Scan for the cell matching the given text and deliver its (X, Y) coordinate at center. 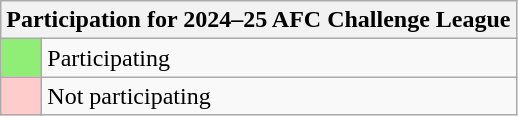
Not participating (279, 96)
Participation for 2024–25 AFC Challenge League (258, 20)
Participating (279, 58)
